From the cell containing the given text, extract its center point as (x, y) coordinate. 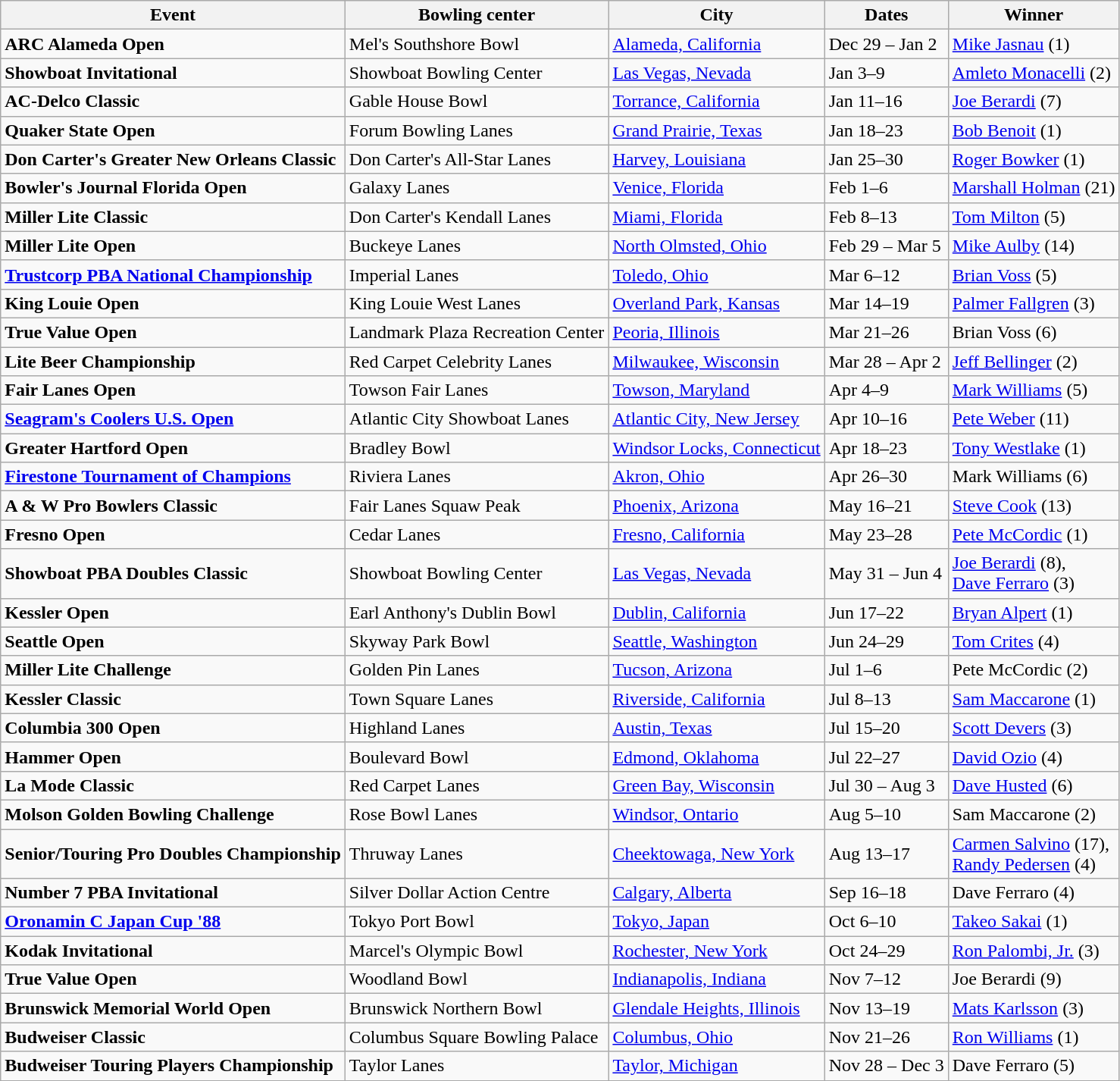
ARC Alameda Open (173, 44)
Jul 1–6 (887, 670)
Joe Berardi (8),Dave Ferraro (3) (1034, 573)
Jul 30 – Aug 3 (887, 785)
Bryan Alpert (1) (1034, 613)
Buckeye Lanes (477, 246)
Glendale Heights, Illinois (717, 1008)
Fresno, California (717, 534)
Sam Maccarone (2) (1034, 814)
Bob Benoit (1) (1034, 130)
May 31 – Jun 4 (887, 573)
Town Square Lanes (477, 699)
Brian Voss (5) (1034, 274)
Joe Berardi (9) (1034, 979)
May 23–28 (887, 534)
Carmen Salvino (17),Randy Pedersen (4) (1034, 854)
Windsor, Ontario (717, 814)
David Ozio (4) (1034, 757)
North Olmsted, Ohio (717, 246)
Jeff Bellinger (2) (1034, 362)
Akron, Ohio (717, 477)
AC-Delco Classic (173, 102)
Torrance, California (717, 102)
Tokyo Port Bowl (477, 922)
Feb 1–6 (887, 188)
Golden Pin Lanes (477, 670)
Kodak Invitational (173, 951)
Dec 29 – Jan 2 (887, 44)
Tom Milton (5) (1034, 217)
Apr 26–30 (887, 477)
Boulevard Bowl (477, 757)
Tony Westlake (1) (1034, 448)
Mike Aulby (14) (1034, 246)
Roger Bowker (1) (1034, 159)
Pete Weber (11) (1034, 419)
Rose Bowl Lanes (477, 814)
Oct 6–10 (887, 922)
Woodland Bowl (477, 979)
King Louie West Lanes (477, 303)
Milwaukee, Wisconsin (717, 362)
Mar 21–26 (887, 332)
Pete McCordic (2) (1034, 670)
Budweiser Classic (173, 1037)
Apr 10–16 (887, 419)
Mel's Southshore Bowl (477, 44)
Brunswick Memorial World Open (173, 1008)
Aug 13–17 (887, 854)
Thruway Lanes (477, 854)
Jul 15–20 (887, 728)
Brian Voss (6) (1034, 332)
Jan 3–9 (887, 73)
Kessler Open (173, 613)
Tom Crites (4) (1034, 641)
Number 7 PBA Invitational (173, 893)
Jun 17–22 (887, 613)
Columbia 300 Open (173, 728)
Apr 18–23 (887, 448)
Rochester, New York (717, 951)
Jun 24–29 (887, 641)
Toledo, Ohio (717, 274)
Palmer Fallgren (3) (1034, 303)
Showboat Invitational (173, 73)
Jan 25–30 (887, 159)
Feb 8–13 (887, 217)
Hammer Open (173, 757)
Trustcorp PBA National Championship (173, 274)
Dublin, California (717, 613)
Nov 28 – Dec 3 (887, 1066)
Atlantic City, New Jersey (717, 419)
Harvey, Louisiana (717, 159)
Taylor Lanes (477, 1066)
Greater Hartford Open (173, 448)
Dave Ferraro (5) (1034, 1066)
Columbus Square Bowling Palace (477, 1037)
Budweiser Touring Players Championship (173, 1066)
Pete McCordic (1) (1034, 534)
Miller Lite Classic (173, 217)
May 16–21 (887, 506)
Windsor Locks, Connecticut (717, 448)
Don Carter's All-Star Lanes (477, 159)
Lite Beer Championship (173, 362)
Showboat PBA Doubles Classic (173, 573)
Brunswick Northern Bowl (477, 1008)
Towson, Maryland (717, 390)
Marshall Holman (21) (1034, 188)
Mar 28 – Apr 2 (887, 362)
Highland Lanes (477, 728)
Joe Berardi (7) (1034, 102)
Nov 7–12 (887, 979)
Miami, Florida (717, 217)
Calgary, Alberta (717, 893)
Apr 4–9 (887, 390)
Bradley Bowl (477, 448)
Ron Williams (1) (1034, 1037)
Peoria, Illinois (717, 332)
Mike Jasnau (1) (1034, 44)
La Mode Classic (173, 785)
Red Carpet Celebrity Lanes (477, 362)
Riviera Lanes (477, 477)
Earl Anthony's Dublin Bowl (477, 613)
Dave Husted (6) (1034, 785)
Winner (1034, 15)
Scott Devers (3) (1034, 728)
Cheektowaga, New York (717, 854)
Jul 22–27 (887, 757)
Jul 8–13 (887, 699)
Takeo Sakai (1) (1034, 922)
Nov 21–26 (887, 1037)
Firestone Tournament of Champions (173, 477)
Dave Ferraro (4) (1034, 893)
Kessler Classic (173, 699)
Oronamin C Japan Cup '88 (173, 922)
Amleto Monacelli (2) (1034, 73)
Red Carpet Lanes (477, 785)
Skyway Park Bowl (477, 641)
City (717, 15)
Edmond, Oklahoma (717, 757)
Ron Palombi, Jr. (3) (1034, 951)
Mats Karlsson (3) (1034, 1008)
Seattle, Washington (717, 641)
Oct 24–29 (887, 951)
Tokyo, Japan (717, 922)
A & W Pro Bowlers Classic (173, 506)
Taylor, Michigan (717, 1066)
Indianapolis, Indiana (717, 979)
Venice, Florida (717, 188)
Towson Fair Lanes (477, 390)
Aug 5–10 (887, 814)
Phoenix, Arizona (717, 506)
Forum Bowling Lanes (477, 130)
Dates (887, 15)
Gable House Bowl (477, 102)
Marcel's Olympic Bowl (477, 951)
Senior/Touring Pro Doubles Championship (173, 854)
Nov 13–19 (887, 1008)
Sep 16–18 (887, 893)
Don Carter's Greater New Orleans Classic (173, 159)
Mark Williams (5) (1034, 390)
Columbus, Ohio (717, 1037)
Mar 6–12 (887, 274)
King Louie Open (173, 303)
Fair Lanes Squaw Peak (477, 506)
Mark Williams (6) (1034, 477)
Quaker State Open (173, 130)
Mar 14–19 (887, 303)
Steve Cook (13) (1034, 506)
Molson Golden Bowling Challenge (173, 814)
Jan 18–23 (887, 130)
Landmark Plaza Recreation Center (477, 332)
Riverside, California (717, 699)
Feb 29 – Mar 5 (887, 246)
Miller Lite Open (173, 246)
Seagram's Coolers U.S. Open (173, 419)
Silver Dollar Action Centre (477, 893)
Atlantic City Showboat Lanes (477, 419)
Tucson, Arizona (717, 670)
Galaxy Lanes (477, 188)
Cedar Lanes (477, 534)
Green Bay, Wisconsin (717, 785)
Jan 11–16 (887, 102)
Overland Park, Kansas (717, 303)
Miller Lite Challenge (173, 670)
Imperial Lanes (477, 274)
Bowling center (477, 15)
Austin, Texas (717, 728)
Alameda, California (717, 44)
Fresno Open (173, 534)
Bowler's Journal Florida Open (173, 188)
Don Carter's Kendall Lanes (477, 217)
Seattle Open (173, 641)
Fair Lanes Open (173, 390)
Grand Prairie, Texas (717, 130)
Event (173, 15)
Sam Maccarone (1) (1034, 699)
